Extract the [x, y] coordinate from the center of the cell holding the provided text.  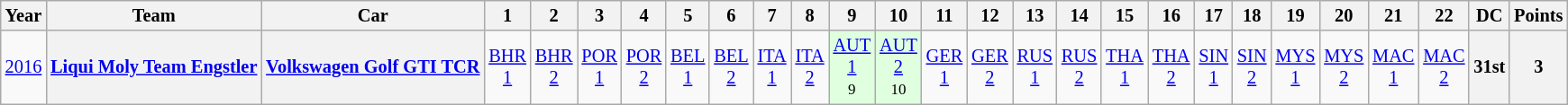
THA2 [1171, 67]
8 [810, 15]
9 [852, 15]
19 [1295, 15]
MYS2 [1344, 67]
11 [944, 15]
Year [23, 15]
AUT19 [852, 67]
RUS1 [1035, 67]
DC [1489, 15]
BHR1 [507, 67]
SIN1 [1213, 67]
POR1 [598, 67]
GER1 [944, 67]
16 [1171, 15]
10 [898, 15]
5 [688, 15]
6 [731, 15]
18 [1253, 15]
Volkswagen Golf GTI TCR [373, 67]
MAC2 [1444, 67]
Points [1538, 15]
MYS1 [1295, 67]
AUT210 [898, 67]
2016 [23, 67]
MAC1 [1393, 67]
17 [1213, 15]
13 [1035, 15]
THA1 [1125, 67]
ITA1 [772, 67]
BEL2 [731, 67]
1 [507, 15]
21 [1393, 15]
20 [1344, 15]
7 [772, 15]
12 [989, 15]
15 [1125, 15]
4 [643, 15]
SIN2 [1253, 67]
POR2 [643, 67]
Team [153, 15]
2 [554, 15]
GER2 [989, 67]
Car [373, 15]
22 [1444, 15]
31st [1489, 67]
BHR2 [554, 67]
14 [1080, 15]
BEL1 [688, 67]
Liqui Moly Team Engstler [153, 67]
ITA2 [810, 67]
RUS2 [1080, 67]
